Identify which cell holds the provided text, then report its [x, y] central coordinate. 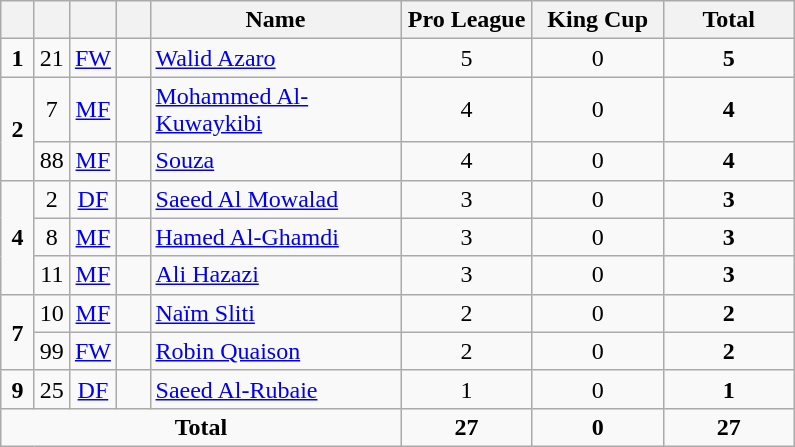
King Cup [598, 20]
Souza [276, 161]
25 [52, 389]
99 [52, 351]
Ali Hazazi [276, 275]
Saeed Al-Rubaie [276, 389]
Mohammed Al-Kuwaykibi [276, 110]
11 [52, 275]
Hamed Al-Ghamdi [276, 237]
Pro League [466, 20]
88 [52, 161]
Saeed Al Mowalad [276, 199]
21 [52, 58]
9 [18, 389]
10 [52, 313]
Name [276, 20]
Robin Quaison [276, 351]
8 [52, 237]
Naïm Sliti [276, 313]
Walid Azaro [276, 58]
